From the cell containing the given text, extract its center point as [x, y] coordinate. 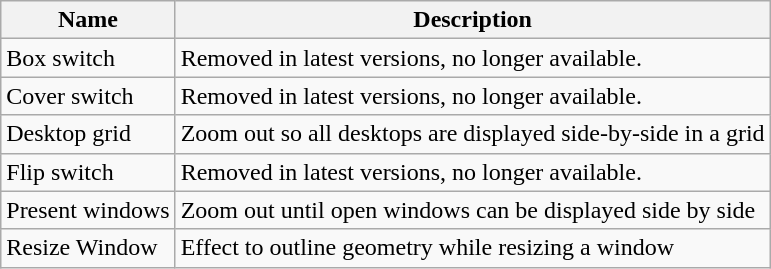
Cover switch [88, 96]
Effect to outline geometry while resizing a window [472, 248]
Description [472, 20]
Name [88, 20]
Resize Window [88, 248]
Desktop grid [88, 134]
Zoom out so all desktops are displayed side-by-side in a grid [472, 134]
Box switch [88, 58]
Zoom out until open windows can be displayed side by side [472, 210]
Present windows [88, 210]
Flip switch [88, 172]
